Return [x, y] of the center of cell containing provided text 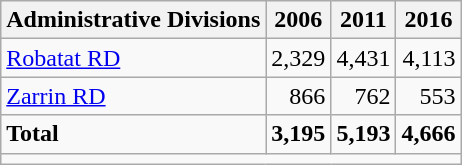
2006 [298, 20]
4,431 [364, 58]
4,113 [428, 58]
4,666 [428, 134]
2016 [428, 20]
2,329 [298, 58]
762 [364, 96]
553 [428, 96]
Zarrin RD [134, 96]
2011 [364, 20]
3,195 [298, 134]
5,193 [364, 134]
866 [298, 96]
Robatat RD [134, 58]
Administrative Divisions [134, 20]
Total [134, 134]
